Search for the cell housing the specified text and yield its [x, y] center coordinate. 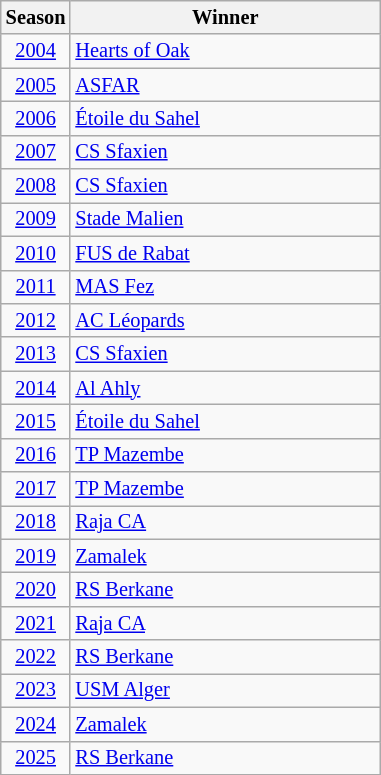
2008 [36, 186]
2024 [36, 724]
2015 [36, 421]
Al Ahly [225, 388]
2017 [36, 489]
2013 [36, 354]
FUS de Rabat [225, 253]
2020 [36, 589]
2012 [36, 320]
2004 [36, 51]
2010 [36, 253]
MAS Fez [225, 287]
2005 [36, 85]
2018 [36, 522]
Stade Malien [225, 219]
Season [36, 17]
AC Léopards [225, 320]
Hearts of Oak [225, 51]
USM Alger [225, 690]
2021 [36, 623]
2025 [36, 758]
2011 [36, 287]
2022 [36, 657]
2007 [36, 152]
2014 [36, 388]
ASFAR [225, 85]
2006 [36, 118]
2016 [36, 455]
2023 [36, 690]
2009 [36, 219]
2019 [36, 556]
Winner [225, 17]
